Detect which cell encompasses the target text, then output its (x, y) center coordinate. 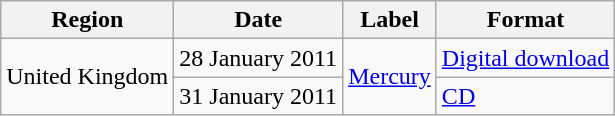
Label (390, 20)
Date (258, 20)
Region (88, 20)
28 January 2011 (258, 58)
CD (525, 96)
31 January 2011 (258, 96)
Digital download (525, 58)
United Kingdom (88, 77)
Mercury (390, 77)
Format (525, 20)
